Return the (x, y) coordinate for the center point of the cell that contains the specified text.  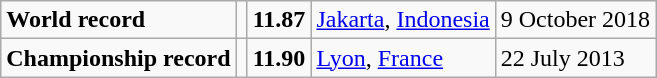
11.87 (279, 20)
9 October 2018 (575, 20)
22 July 2013 (575, 58)
Championship record (118, 58)
Jakarta, Indonesia (403, 20)
11.90 (279, 58)
Lyon, France (403, 58)
World record (118, 20)
